Pinpoint the cell where the given text exists, returning its (X, Y) midpoint coordinate. 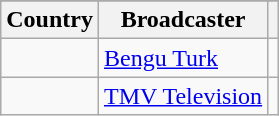
Country (50, 20)
Bengu Turk (182, 58)
Broadcaster (182, 20)
TMV Television (182, 96)
